Scan for the cell matching the given text and deliver its [X, Y] coordinate at center. 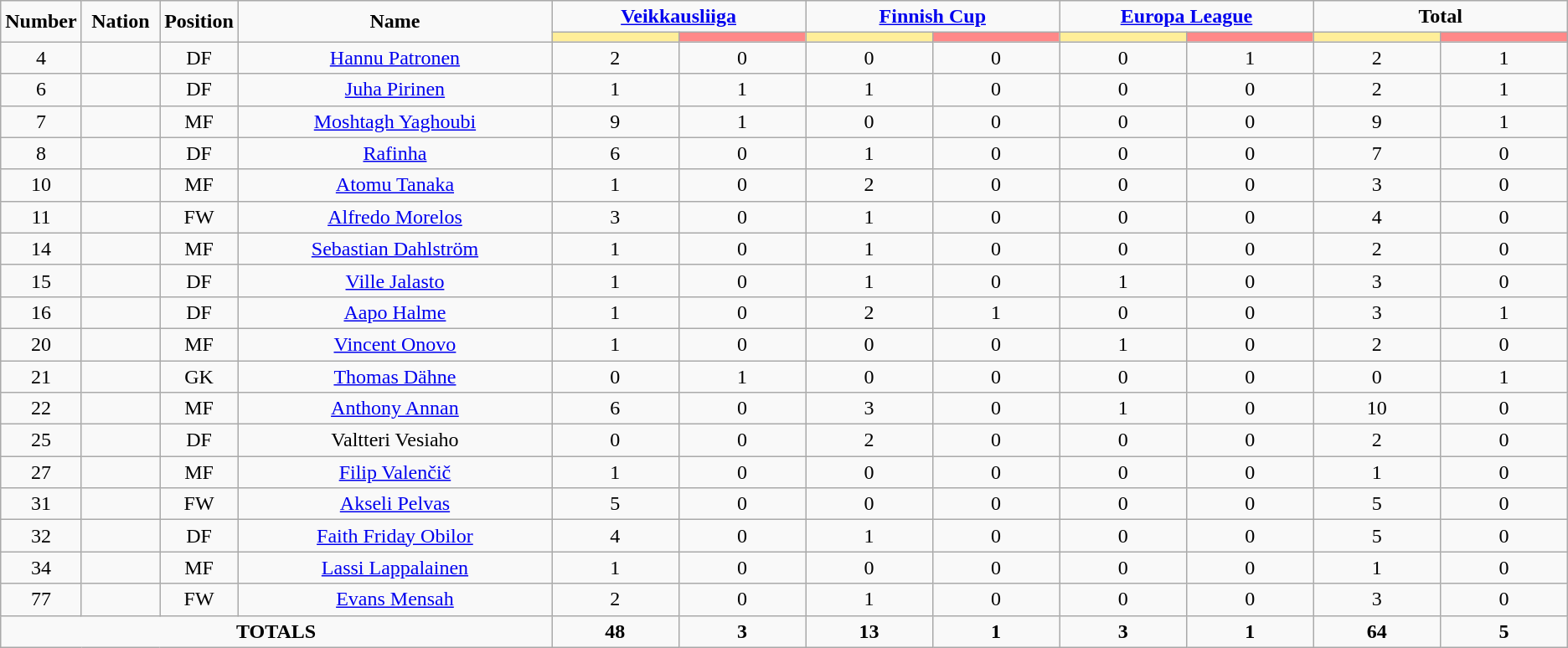
Vincent Onovo [395, 344]
25 [41, 440]
Total [1441, 17]
14 [41, 249]
20 [41, 344]
32 [41, 536]
Hannu Patronen [395, 58]
11 [41, 217]
Anthony Annan [395, 409]
21 [41, 376]
Filip Valenčič [395, 472]
Akseli Pelvas [395, 504]
15 [41, 280]
27 [41, 472]
Finnish Cup [933, 17]
64 [1377, 631]
34 [41, 568]
Lassi Lappalainen [395, 568]
Faith Friday Obilor [395, 536]
Alfredo Morelos [395, 217]
48 [615, 631]
Veikkausliiga [678, 17]
GK [199, 376]
Position [199, 22]
Atomu Tanaka [395, 185]
8 [41, 153]
Valtteri Vesiaho [395, 440]
Ville Jalasto [395, 280]
31 [41, 504]
Evans Mensah [395, 599]
Nation [121, 22]
13 [869, 631]
Sebastian Dahlström [395, 249]
Number [41, 22]
Rafinha [395, 153]
Europa League [1186, 17]
Moshtagh Yaghoubi [395, 121]
16 [41, 312]
TOTALS [276, 631]
Name [395, 22]
Aapo Halme [395, 312]
Juha Pirinen [395, 90]
Thomas Dähne [395, 376]
22 [41, 409]
77 [41, 599]
